Provide the [x, y] coordinate of the cell's center where the given text is located.  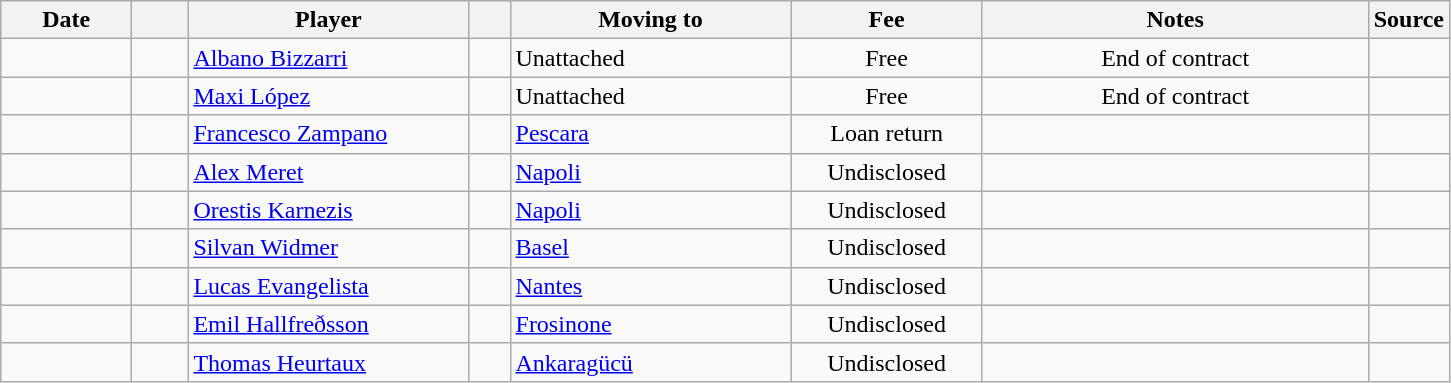
Albano Bizzarri [328, 58]
Francesco Zampano [328, 134]
Emil Hallfreðsson [328, 324]
Pescara [650, 134]
Nantes [650, 286]
Orestis Karnezis [328, 210]
Moving to [650, 20]
Date [66, 20]
Thomas Heurtaux [328, 362]
Basel [650, 248]
Frosinone [650, 324]
Maxi López [328, 96]
Ankaragücü [650, 362]
Loan return [886, 134]
Notes [1175, 20]
Source [1408, 20]
Fee [886, 20]
Silvan Widmer [328, 248]
Player [328, 20]
Lucas Evangelista [328, 286]
Alex Meret [328, 172]
